From the cell containing the given text, extract its center point as (x, y) coordinate. 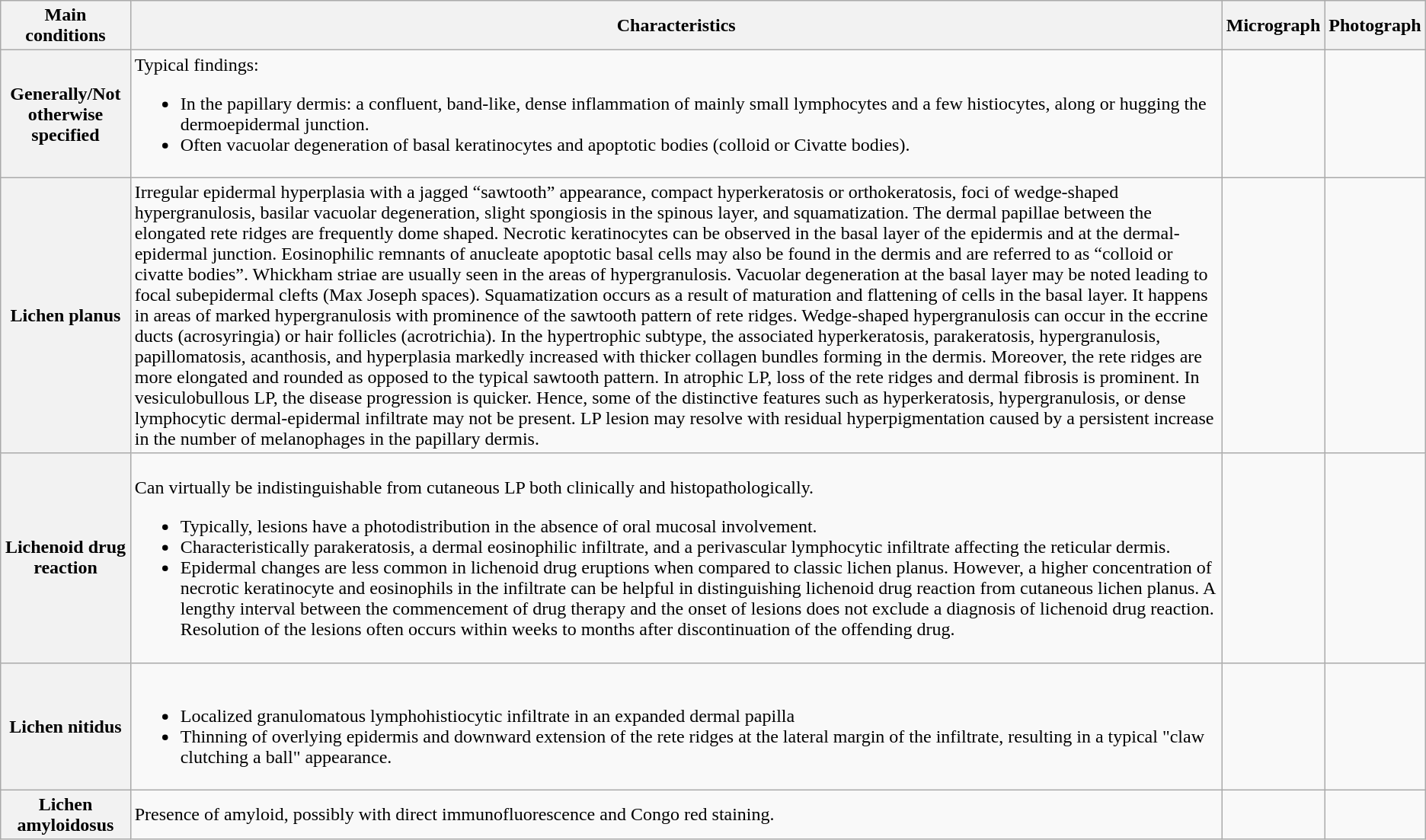
Lichen planus (66, 315)
Lichen nitidus (66, 727)
Lichen amyloidosus (66, 815)
Characteristics (676, 26)
Micrograph (1274, 26)
Presence of amyloid, possibly with direct immunofluorescence and Congo red staining. (676, 815)
Main conditions (66, 26)
Generally/Not otherwise specified (66, 114)
Photograph (1375, 26)
Lichenoid drug reaction (66, 557)
